Determine the [X, Y] coordinate at the center of the cell enclosing the given text.  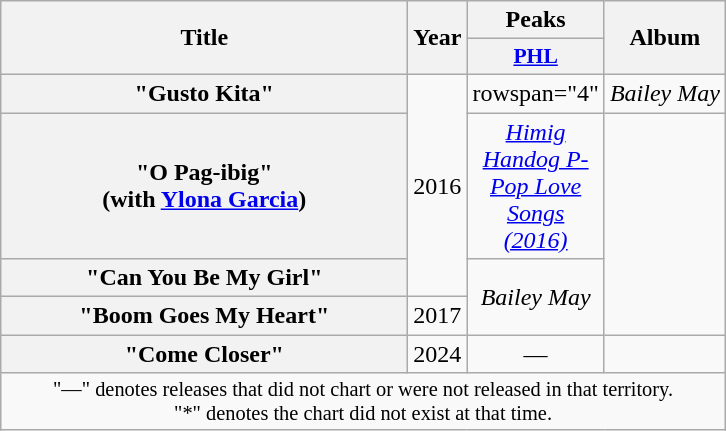
rowspan="4" [536, 93]
"Come Closer" [204, 354]
"Can You Be My Girl" [204, 278]
Peaks [536, 20]
"Gusto Kita" [204, 93]
— [536, 354]
PHL [536, 57]
Title [204, 38]
Year [438, 38]
"Boom Goes My Heart" [204, 316]
2017 [438, 316]
2016 [438, 185]
"—" denotes releases that did not chart or were not released in that territory."*" denotes the chart did not exist at that time. [364, 402]
Album [664, 38]
2024 [438, 354]
Himig Handog P-Pop Love Songs (2016) [536, 185]
"O Pag-ibig"(with Ylona Garcia) [204, 185]
